Search for the cell housing the specified text and yield its [X, Y] center coordinate. 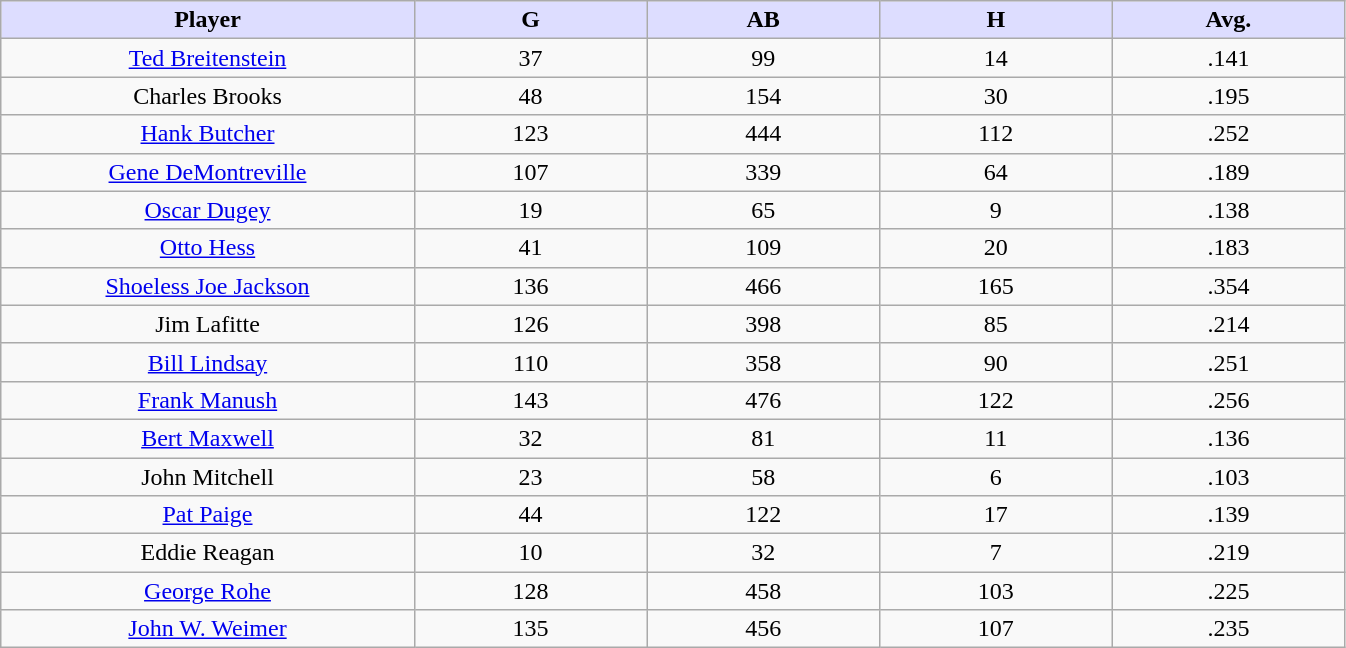
Pat Paige [208, 515]
458 [764, 591]
.235 [1228, 629]
.189 [1228, 172]
.138 [1228, 210]
Player [208, 20]
Otto Hess [208, 248]
.251 [1228, 362]
112 [996, 134]
339 [764, 172]
Charles Brooks [208, 96]
Gene DeMontreville [208, 172]
44 [530, 515]
476 [764, 400]
11 [996, 438]
Avg. [1228, 20]
143 [530, 400]
Frank Manush [208, 400]
George Rohe [208, 591]
Shoeless Joe Jackson [208, 286]
126 [530, 324]
.183 [1228, 248]
Oscar Dugey [208, 210]
85 [996, 324]
19 [530, 210]
14 [996, 58]
10 [530, 553]
John W. Weimer [208, 629]
64 [996, 172]
H [996, 20]
.219 [1228, 553]
Hank Butcher [208, 134]
99 [764, 58]
Eddie Reagan [208, 553]
.252 [1228, 134]
135 [530, 629]
123 [530, 134]
Jim Lafitte [208, 324]
20 [996, 248]
Bert Maxwell [208, 438]
444 [764, 134]
.139 [1228, 515]
41 [530, 248]
G [530, 20]
.354 [1228, 286]
.256 [1228, 400]
103 [996, 591]
.225 [1228, 591]
.103 [1228, 477]
110 [530, 362]
John Mitchell [208, 477]
456 [764, 629]
6 [996, 477]
154 [764, 96]
398 [764, 324]
Bill Lindsay [208, 362]
466 [764, 286]
81 [764, 438]
65 [764, 210]
128 [530, 591]
.136 [1228, 438]
23 [530, 477]
9 [996, 210]
7 [996, 553]
17 [996, 515]
.195 [1228, 96]
358 [764, 362]
48 [530, 96]
Ted Breitenstein [208, 58]
AB [764, 20]
.141 [1228, 58]
90 [996, 362]
136 [530, 286]
165 [996, 286]
.214 [1228, 324]
109 [764, 248]
37 [530, 58]
30 [996, 96]
58 [764, 477]
